Provide the (X, Y) coordinate of the cell's center where the given text is located.  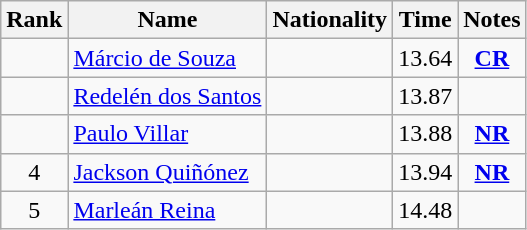
14.48 (426, 210)
Nationality (330, 20)
13.64 (426, 58)
CR (492, 58)
13.88 (426, 134)
Márcio de Souza (168, 58)
Redelén dos Santos (168, 96)
13.87 (426, 96)
Name (168, 20)
Marleán Reina (168, 210)
Notes (492, 20)
Paulo Villar (168, 134)
4 (34, 172)
Rank (34, 20)
Jackson Quiñónez (168, 172)
13.94 (426, 172)
Time (426, 20)
5 (34, 210)
